From the cell containing the given text, extract its center point as [x, y] coordinate. 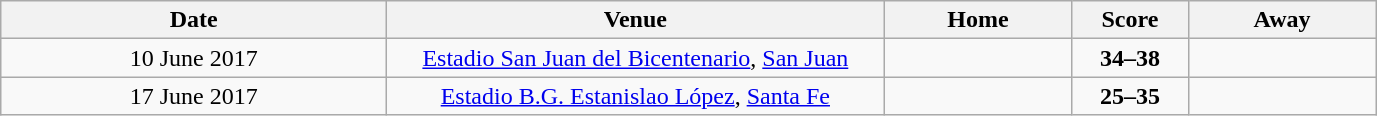
25–35 [1130, 96]
Date [194, 20]
Venue [636, 20]
Home [978, 20]
Estadio B.G. Estanislao López, Santa Fe [636, 96]
Score [1130, 20]
10 June 2017 [194, 58]
Away [1282, 20]
17 June 2017 [194, 96]
34–38 [1130, 58]
Estadio San Juan del Bicentenario, San Juan [636, 58]
